For the text-containing cell, return its midpoint in [x, y] coordinate format. 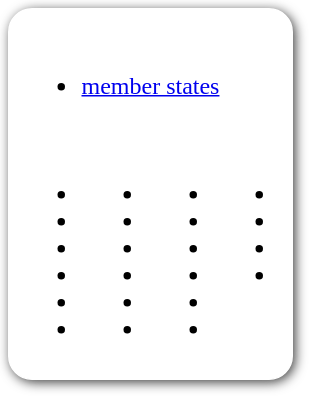
member states [150, 72]
